Provide the (x, y) coordinate of the cell's center where the given text is located.  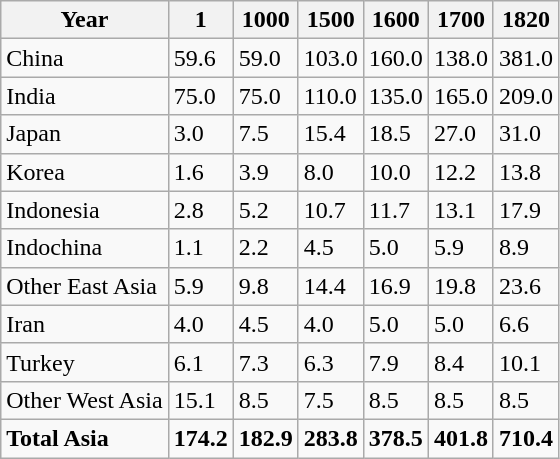
1500 (330, 20)
6.6 (526, 324)
138.0 (460, 58)
103.0 (330, 58)
Year (84, 20)
3.0 (200, 134)
10.7 (330, 210)
1600 (396, 20)
1700 (460, 20)
59.0 (266, 58)
Total Asia (84, 438)
8.0 (330, 172)
Indonesia (84, 210)
13.8 (526, 172)
6.3 (330, 362)
135.0 (396, 96)
1 (200, 20)
Japan (84, 134)
10.0 (396, 172)
8.4 (460, 362)
7.9 (396, 362)
Korea (84, 172)
160.0 (396, 58)
3.9 (266, 172)
8.9 (526, 248)
China (84, 58)
19.8 (460, 286)
378.5 (396, 438)
1.1 (200, 248)
9.8 (266, 286)
165.0 (460, 96)
India (84, 96)
Turkey (84, 362)
31.0 (526, 134)
2.8 (200, 210)
15.4 (330, 134)
Other West Asia (84, 400)
13.1 (460, 210)
17.9 (526, 210)
Other East Asia (84, 286)
6.1 (200, 362)
5.2 (266, 210)
710.4 (526, 438)
10.1 (526, 362)
401.8 (460, 438)
1.6 (200, 172)
381.0 (526, 58)
209.0 (526, 96)
27.0 (460, 134)
1000 (266, 20)
14.4 (330, 286)
174.2 (200, 438)
59.6 (200, 58)
Indochina (84, 248)
7.3 (266, 362)
182.9 (266, 438)
12.2 (460, 172)
18.5 (396, 134)
110.0 (330, 96)
23.6 (526, 286)
16.9 (396, 286)
15.1 (200, 400)
283.8 (330, 438)
11.7 (396, 210)
1820 (526, 20)
2.2 (266, 248)
Iran (84, 324)
